Detect which cell encompasses the target text, then output its (x, y) center coordinate. 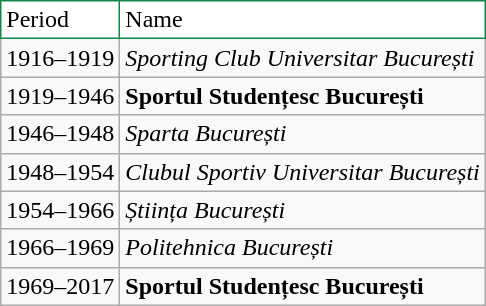
1946–1948 (60, 134)
Știința București (302, 210)
Sparta București (302, 134)
Name (302, 20)
Period (60, 20)
1966–1969 (60, 248)
1954–1966 (60, 210)
Sporting Club Universitar București (302, 58)
1916–1919 (60, 58)
Politehnica București (302, 248)
1969–2017 (60, 286)
1919–1946 (60, 96)
Clubul Sportiv Universitar București (302, 172)
1948–1954 (60, 172)
